Identify which cell holds the provided text, then report its [x, y] central coordinate. 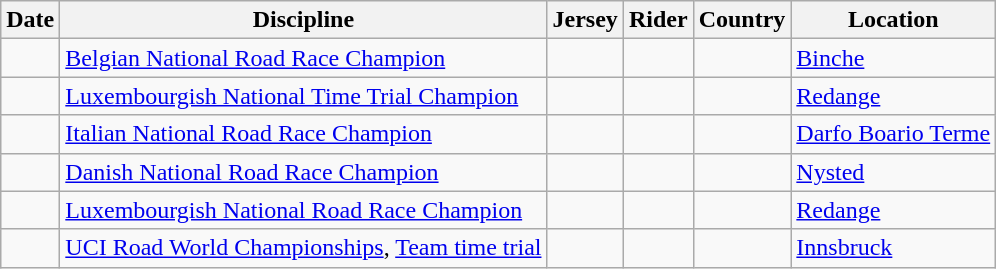
Rider [658, 20]
Date [30, 20]
Country [742, 20]
UCI Road World Championships, Team time trial [304, 248]
Luxembourgish National Road Race Champion [304, 210]
Location [894, 20]
Binche [894, 58]
Darfo Boario Terme [894, 134]
Discipline [304, 20]
Italian National Road Race Champion [304, 134]
Luxembourgish National Time Trial Champion [304, 96]
Danish National Road Race Champion [304, 172]
Innsbruck [894, 248]
Jersey [585, 20]
Nysted [894, 172]
Belgian National Road Race Champion [304, 58]
